Identify which cell holds the provided text, then report its [X, Y] central coordinate. 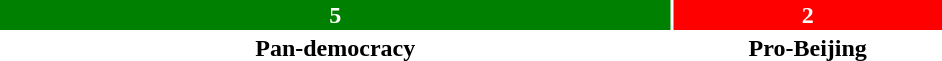
2 [808, 15]
5 [335, 15]
